From the cell containing the given text, extract its center point as [X, Y] coordinate. 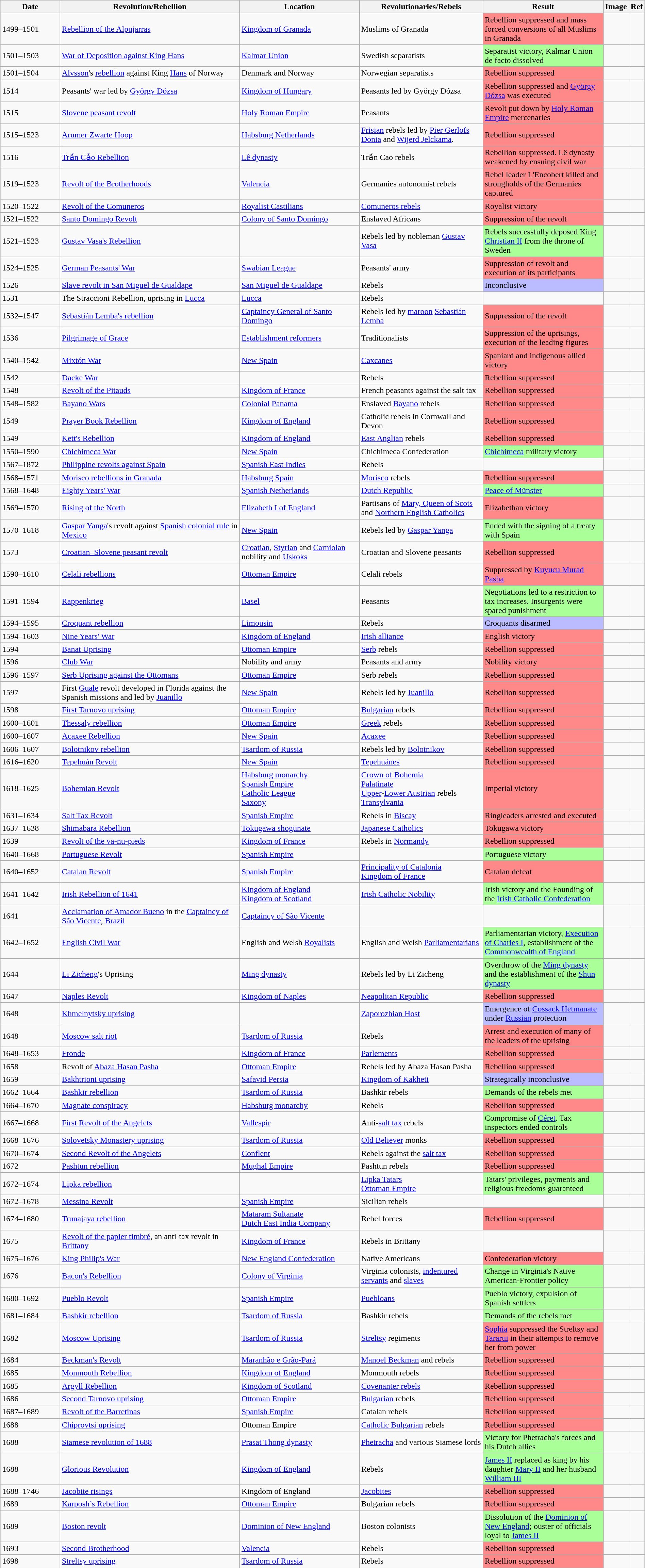
Irish victory and the Founding of the Irish Catholic Confederation [543, 894]
Tokugawa victory [543, 828]
Ming dynasty [299, 974]
Pashtun rebels [421, 1166]
Puebloans [421, 1298]
Croquant rebellion [150, 623]
Bayano Wars [150, 403]
Lucca [299, 298]
Jacobite risings [150, 1491]
Gaspar Yanga's revolt against Spanish colonial rule in Mexico [150, 530]
Negotiations led to a restriction to tax increases. Insurgents were spared punishment [543, 601]
Acclamation of Amador Bueno in the Captaincy of São Vicente, Brazil [150, 916]
Anti-salt tax rebels [421, 1123]
Catalan Revolt [150, 872]
1548–1582 [30, 403]
Dominion of New England [299, 1526]
Sicilian rebels [421, 1201]
Monmouth rebels [421, 1373]
Native Americans [421, 1258]
Frisian rebels led by Pier Gerlofs Donia and Wijerd Jelckama. [421, 135]
Boston colonists [421, 1526]
Japanese Catholics [421, 828]
Arumer Zwarte Hoop [150, 135]
Pueblo Revolt [150, 1298]
Kingdom of Granada [299, 29]
East Anglian rebels [421, 439]
Captaincy of São Vicente [299, 916]
1524–1525 [30, 267]
Dutch Republic [421, 490]
English Civil War [150, 943]
1668–1676 [30, 1140]
Muslims of Granada [421, 29]
Rising of the North [150, 508]
1501–1504 [30, 73]
Prayer Book Rebellion [150, 421]
Dacke War [150, 378]
1591–1594 [30, 601]
Principality of Catalonia Kingdom of France [421, 872]
Tatars' privileges, payments and religious freedoms guaranteed [543, 1184]
Kett's Rebellion [150, 439]
1670–1674 [30, 1153]
Kingdom of Hungary [299, 90]
1641 [30, 916]
1639 [30, 841]
1519–1523 [30, 184]
1536 [30, 338]
1521–1523 [30, 241]
1647 [30, 996]
French peasants against the salt tax [421, 391]
Celali rebels [421, 574]
Rebels led by maroon Sebastián Lemba [421, 316]
Karposh’s Rebellion [150, 1504]
Inconclusive [543, 285]
Irish alliance [421, 636]
Bacon's Rebellion [150, 1276]
Sebastián Lemba's rebellion [150, 316]
1590–1610 [30, 574]
Trần Cao rebels [421, 157]
Khmelnytsky uprising [150, 1014]
Victory for Phetracha's forces and his Dutch allies [543, 1442]
First Revolt of the Angelets [150, 1123]
Rebels against the salt tax [421, 1153]
1631–1634 [30, 815]
Slovene peasant revolt [150, 113]
1672–1674 [30, 1184]
Suppression of the uprisings, execution of the leading figures [543, 338]
Compromise of Céret. Tax inspectors ended controls [543, 1123]
Zaporozhian Host [421, 1014]
Rebellion of the Alpujarras [150, 29]
Norwegian separatists [421, 73]
Portuguese victory [543, 854]
1676 [30, 1276]
Morisco rebellions in Granada [150, 477]
Rebellion suppressed. Lê dynasty weakened by ensuing civil war [543, 157]
Prasat Thong dynasty [299, 1442]
Acaxee [421, 736]
Colonial Panama [299, 403]
Parliamentarian victory, Execution of Charles I, establishment of the Commonwealth of England [543, 943]
1594–1603 [30, 636]
Swedish separatists [421, 56]
Revolt of the Barretinas [150, 1412]
Comuneros rebels [421, 206]
Glorious Revolution [150, 1469]
Arrest and execution of many of the leaders of the uprising [543, 1036]
Alvsson's rebellion against King Hans of Norway [150, 73]
Streltsy regiments [421, 1338]
Argyll Rebellion [150, 1386]
Beckman's Revolt [150, 1360]
Revolt of the papier timbré, an anti-tax revolt in Brittany [150, 1241]
1681–1684 [30, 1316]
Peasants and army [421, 662]
1640–1668 [30, 854]
1687–1689 [30, 1412]
First Tarnovo uprising [150, 710]
1499–1501 [30, 29]
Rappenkrieg [150, 601]
1570–1618 [30, 530]
Vallespir [299, 1123]
Separatist victory, Kalmar Union de facto dissolved [543, 56]
Lipka rebellion [150, 1184]
1569–1570 [30, 508]
Enslaved Africans [421, 219]
Catholic Bulgarian rebels [421, 1425]
Second Tarnovo uprising [150, 1399]
1667–1668 [30, 1123]
Parlements [421, 1053]
Virginia colonists, indentured servants and slaves [421, 1276]
Bohemian Revolt [150, 789]
1598 [30, 710]
Peasants' army [421, 267]
Catalan rebels [421, 1412]
1594 [30, 649]
Kingdom of Naples [299, 996]
Colony of Virginia [299, 1276]
1596–1597 [30, 675]
1515–1523 [30, 135]
1686 [30, 1399]
Nobility victory [543, 662]
Naples Revolt [150, 996]
Messina Revolt [150, 1201]
Ended with the signing of a treaty with Spain [543, 530]
Manoel Beckman and rebels [421, 1360]
Revolution/Rebellion [150, 7]
1531 [30, 298]
English and Welsh Parliamentarians [421, 943]
Rebel forces [421, 1219]
Mughal Empire [299, 1166]
1540–1542 [30, 360]
Tokugawa shogunate [299, 828]
Imperial victory [543, 789]
Rebels led by Bolotnikov [421, 749]
English victory [543, 636]
1606–1607 [30, 749]
Solovetsky Monastery uprising [150, 1140]
Habsburg Spain [299, 477]
The Straccioni Rebellion, uprising in Lucca [150, 298]
Second Revolt of the Angelets [150, 1153]
Lipka Tatars Ottoman Empire [421, 1184]
Trunajaya rebellion [150, 1219]
Revolt put down by Holy Roman Empire mercenaries [543, 113]
Caxcanes [421, 360]
Morisco rebels [421, 477]
Maranhão e Grão-Pará [299, 1360]
Spanish East Indies [299, 464]
Chichimeca War [150, 451]
1568–1571 [30, 477]
Club War [150, 662]
1664–1670 [30, 1105]
Eighty Years' War [150, 490]
1516 [30, 157]
Fronde [150, 1053]
Image [616, 7]
1672 [30, 1166]
Chichimeca military victory [543, 451]
1594–1595 [30, 623]
Bakhtrioni uprising [150, 1079]
Change in Virginia's Native American-Frontier policy [543, 1276]
Swabian League [299, 267]
German Peasants' War [150, 267]
1501–1503 [30, 56]
James II replaced as king by his daughter Mary II and her husband William III [543, 1469]
Date [30, 7]
Ref [637, 7]
Rebels led by Abaza Hasan Pasha [421, 1066]
Mataram Sultanate Dutch East India Company [299, 1219]
Li Zicheng's Uprising [150, 974]
1644 [30, 974]
Captaincy General of Santo Domingo [299, 316]
1618–1625 [30, 789]
1675–1676 [30, 1258]
Peace of Münster [543, 490]
Neapolitan Republic [421, 996]
Rebels led by Li Zicheng [421, 974]
Pilgrimage of Grace [150, 338]
Rebellion suppressed and mass forced conversions of all Muslims in Granada [543, 29]
Acaxee Rebellion [150, 736]
Location [299, 7]
Result [543, 7]
Trần Cảo Rebellion [150, 157]
Pueblo victory, expulsion of Spanish settlers [543, 1298]
Philippine revolts against Spain [150, 464]
1682 [30, 1338]
1675 [30, 1241]
1662–1664 [30, 1092]
Habsburg Netherlands [299, 135]
Croquants disarmed [543, 623]
Santo Domingo Revolt [150, 219]
Safavid Persia [299, 1079]
Establishment reformers [299, 338]
Shimabara Rebellion [150, 828]
1600–1601 [30, 723]
Revolt of the Pitauds [150, 391]
Boston revolt [150, 1526]
1542 [30, 378]
1684 [30, 1360]
Rebels in Normandy [421, 841]
Colony of Santo Domingo [299, 219]
Tepehuánes [421, 762]
Rebels in Biscay [421, 815]
Moscow salt riot [150, 1036]
Habsburg monarchy [299, 1105]
1514 [30, 90]
Serb Uprising against the Ottomans [150, 675]
Pashtun rebellion [150, 1166]
Magnate conspiracy [150, 1105]
1600–1607 [30, 736]
First Guale revolt developed in Florida against the Spanish missions and led by Juanillo [150, 693]
1642–1652 [30, 943]
1637–1638 [30, 828]
San Miguel de Gualdape [299, 285]
Revolt of the va-nu-pieds [150, 841]
1659 [30, 1079]
Celali rebellions [150, 574]
Croatian, Styrian and Carniolan nobility and Uskoks [299, 552]
Phetracha and various Siamese lords [421, 1442]
Croatian–Slovene peasant revolt [150, 552]
Revolt of the Brotherhoods [150, 184]
Enslaved Bayano rebels [421, 403]
New England Confederation [299, 1258]
Dissolution of the Dominion of New England; ouster of officials loyal to James II [543, 1526]
Elizabethan victory [543, 508]
1672–1678 [30, 1201]
Overthrow of the Ming dynasty and the establishment of the Shun dynasty [543, 974]
Elizabeth I of England [299, 508]
1698 [30, 1561]
1526 [30, 285]
1680–1692 [30, 1298]
1515 [30, 113]
Revolt of Abaza Hasan Pasha [150, 1066]
Crown of Bohemia Palatinate Upper-Lower Austrian rebels Transylvania [421, 789]
1550–1590 [30, 451]
Covenanter rebels [421, 1386]
Suppression of revolt and execution of its participants [543, 267]
Holy Roman Empire [299, 113]
1693 [30, 1548]
Limousin [299, 623]
1521–1522 [30, 219]
Jacobites [421, 1491]
Spaniard and indigenous allied victory [543, 360]
Irish Rebellion of 1641 [150, 894]
1567–1872 [30, 464]
Old Believer monks [421, 1140]
Streltsy uprising [150, 1561]
Croatian and Slovene peasants [421, 552]
Chiprovtsi uprising [150, 1425]
1532–1547 [30, 316]
1520–1522 [30, 206]
Bolotnikov rebellion [150, 749]
1674–1680 [30, 1219]
Nine Years' War [150, 636]
Revolt of the Comuneros [150, 206]
1640–1652 [30, 872]
Second Brotherhood [150, 1548]
Ringleaders arrested and executed [543, 815]
Strategically inconclusive [543, 1079]
Mixtón War [150, 360]
Rebels led by Juanillo [421, 693]
Rebel leader L'Encobert killed and strongholds of the Germanies captured [543, 184]
Thessaly rebellion [150, 723]
Chichimeca Confederation [421, 451]
1548 [30, 391]
Catholic rebels in Cornwall and Devon [421, 421]
Confederation victory [543, 1258]
Kingdom of Kakheti [421, 1079]
Spanish Netherlands [299, 490]
Royalist victory [543, 206]
1658 [30, 1066]
Conflent [299, 1153]
1596 [30, 662]
1597 [30, 693]
Moscow Uprising [150, 1338]
Nobility and army [299, 662]
Lê dynasty [299, 157]
Kalmar Union [299, 56]
Salt Tax Revolt [150, 815]
Emergence of Cossack Hetmanate under Russian protection [543, 1014]
King Philip's War [150, 1258]
Catalan defeat [543, 872]
1641–1642 [30, 894]
Royalist Castilians [299, 206]
1688–1746 [30, 1491]
Partisans of Mary, Queen of Scots and Northern English Catholics [421, 508]
Habsburg monarchy Spanish Empire Catholic League Saxony [299, 789]
Denmark and Norway [299, 73]
Rebels led by nobleman Gustav Vasa [421, 241]
Revolutionaries/Rebels [421, 7]
Greek rebels [421, 723]
Tepehuán Revolt [150, 762]
Rebels led by Gaspar Yanga [421, 530]
Kingdom of Scotland [299, 1386]
Sophia suppressed the Streltsy and Tararui in their attempts to remove her from power [543, 1338]
English and Welsh Royalists [299, 943]
Monmouth Rebellion [150, 1373]
Rebellion suppressed and György Dózsa was executed [543, 90]
1573 [30, 552]
Banat Uprising [150, 649]
Peasants led by György Dózsa [421, 90]
Siamese revolution of 1688 [150, 1442]
Basel [299, 601]
Germanies autonomist rebels [421, 184]
Gustav Vasa's Rebellion [150, 241]
Suppressed by Kuyucu Murad Pasha [543, 574]
Rebels in Brittany [421, 1241]
1648–1653 [30, 1053]
War of Deposition against King Hans [150, 56]
1568–1648 [30, 490]
Kingdom of England Kingdom of Scotland [299, 894]
1616–1620 [30, 762]
Portuguese Revolt [150, 854]
Peasants' war led by György Dózsa [150, 90]
Irish Catholic Nobility [421, 894]
Traditionalists [421, 338]
Rebels successfully deposed King Christian II from the throne of Sweden [543, 241]
Slave revolt in San Miguel de Gualdape [150, 285]
